Output the [X, Y] coordinate of the center of the cell containing the given text.  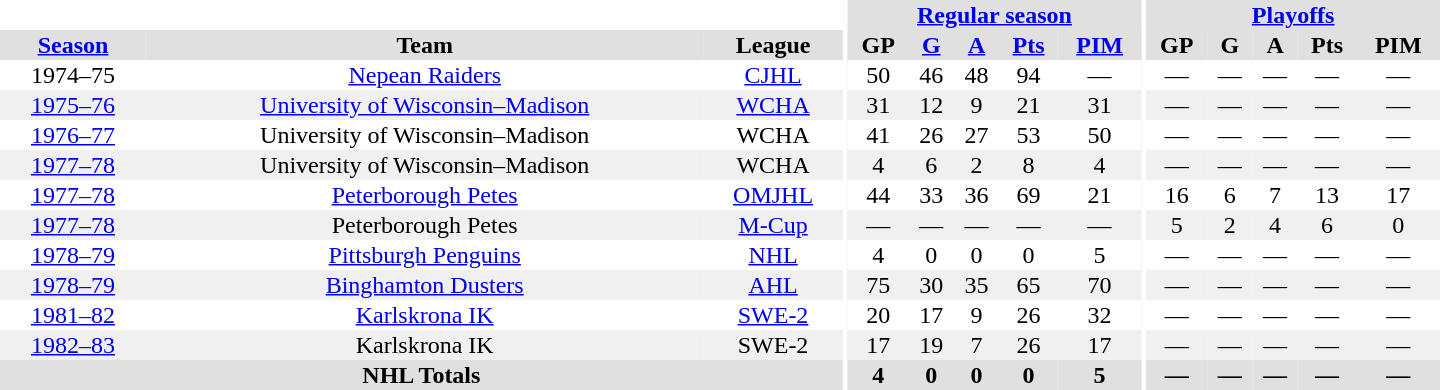
69 [1028, 195]
16 [1176, 195]
Regular season [995, 15]
12 [932, 105]
NHL [772, 255]
32 [1100, 315]
1976–77 [73, 135]
OMJHL [772, 195]
CJHL [772, 75]
46 [932, 75]
20 [878, 315]
30 [932, 285]
Team [424, 45]
36 [976, 195]
1974–75 [73, 75]
70 [1100, 285]
1975–76 [73, 105]
19 [932, 345]
48 [976, 75]
Season [73, 45]
AHL [772, 285]
NHL Totals [422, 375]
Nepean Raiders [424, 75]
53 [1028, 135]
33 [932, 195]
Binghamton Dusters [424, 285]
Pittsburgh Penguins [424, 255]
M-Cup [772, 225]
44 [878, 195]
65 [1028, 285]
Playoffs [1293, 15]
13 [1328, 195]
75 [878, 285]
94 [1028, 75]
1981–82 [73, 315]
8 [1028, 165]
League [772, 45]
1982–83 [73, 345]
41 [878, 135]
35 [976, 285]
27 [976, 135]
